For the text-containing cell, return its midpoint in [X, Y] coordinate format. 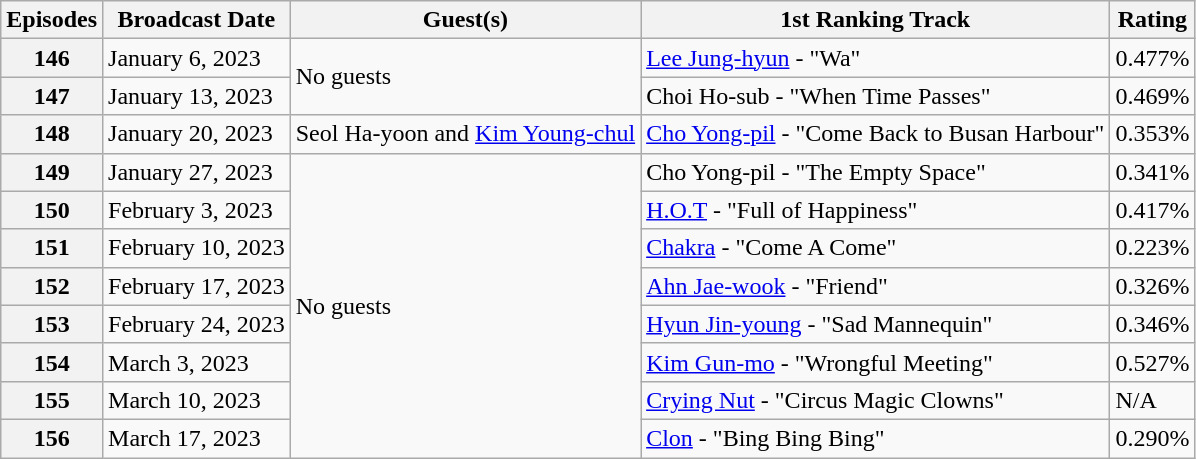
H.O.T - "Full of Happiness" [876, 210]
Kim Gun-mo - "Wrongful Meeting" [876, 362]
Choi Ho-sub - "When Time Passes" [876, 96]
February 3, 2023 [197, 210]
N/A [1152, 400]
151 [52, 248]
March 10, 2023 [197, 400]
March 17, 2023 [197, 438]
0.326% [1152, 286]
Cho Yong-pil - "The Empty Space" [876, 172]
0.341% [1152, 172]
154 [52, 362]
Cho Yong-pil - "Come Back to Busan Harbour" [876, 134]
148 [52, 134]
0.417% [1152, 210]
152 [52, 286]
153 [52, 324]
February 17, 2023 [197, 286]
Lee Jung-hyun - "Wa" [876, 58]
Guest(s) [465, 20]
Chakra - "Come A Come" [876, 248]
Broadcast Date [197, 20]
January 20, 2023 [197, 134]
0.477% [1152, 58]
0.346% [1152, 324]
Clon - "Bing Bing Bing" [876, 438]
0.469% [1152, 96]
March 3, 2023 [197, 362]
January 6, 2023 [197, 58]
150 [52, 210]
156 [52, 438]
February 10, 2023 [197, 248]
0.527% [1152, 362]
146 [52, 58]
Rating [1152, 20]
149 [52, 172]
Ahn Jae-wook - "Friend" [876, 286]
155 [52, 400]
January 13, 2023 [197, 96]
Episodes [52, 20]
Hyun Jin-young - "Sad Mannequin" [876, 324]
February 24, 2023 [197, 324]
0.290% [1152, 438]
0.353% [1152, 134]
January 27, 2023 [197, 172]
Seol Ha-yoon and Kim Young-chul [465, 134]
0.223% [1152, 248]
Crying Nut - "Circus Magic Clowns" [876, 400]
1st Ranking Track [876, 20]
147 [52, 96]
